Find where the given text appears and provide that cell's center as (x, y) coordinate. 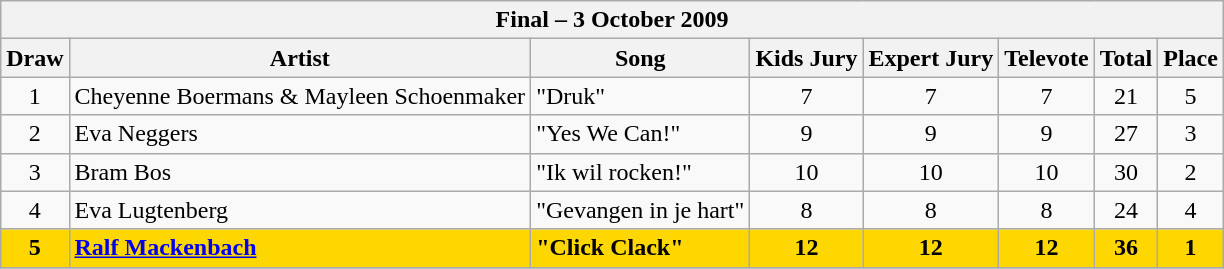
"Gevangen in je hart" (640, 210)
Eva Neggers (300, 134)
"Click Clack" (640, 248)
Song (640, 58)
Draw (35, 58)
"Ik wil rocken!" (640, 172)
Bram Bos (300, 172)
27 (1126, 134)
Ralf Mackenbach (300, 248)
Cheyenne Boermans & Mayleen Schoenmaker (300, 96)
36 (1126, 248)
Place (1191, 58)
24 (1126, 210)
"Druk" (640, 96)
Final – 3 October 2009 (612, 20)
Artist (300, 58)
Total (1126, 58)
Eva Lugtenberg (300, 210)
Expert Jury (931, 58)
30 (1126, 172)
Televote (1046, 58)
Kids Jury (806, 58)
"Yes We Can!" (640, 134)
21 (1126, 96)
